Return the [x, y] coordinate for the center point of the cell that contains the specified text.  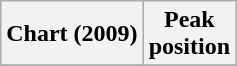
Peakposition [189, 34]
Chart (2009) [72, 34]
